Return the [x, y] coordinate for the center point of the cell that contains the specified text.  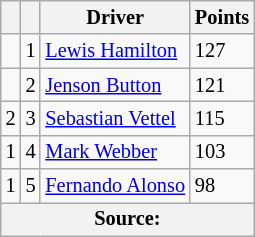
127 [222, 51]
103 [222, 152]
Source: [128, 219]
Lewis Hamilton [115, 51]
121 [222, 85]
Sebastian Vettel [115, 118]
98 [222, 186]
Driver [115, 17]
Mark Webber [115, 152]
3 [31, 118]
Jenson Button [115, 85]
Points [222, 17]
Fernando Alonso [115, 186]
4 [31, 152]
5 [31, 186]
115 [222, 118]
